Provide the [X, Y] coordinate of the cell's center where the given text is located.  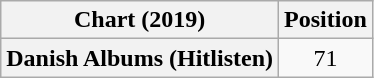
Danish Albums (Hitlisten) [140, 58]
Position [326, 20]
Chart (2019) [140, 20]
71 [326, 58]
